Provide the (x, y) coordinate of the cell's center where the given text is located.  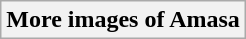
More images of Amasa (124, 20)
